Output the (x, y) coordinate of the center of the cell containing the given text.  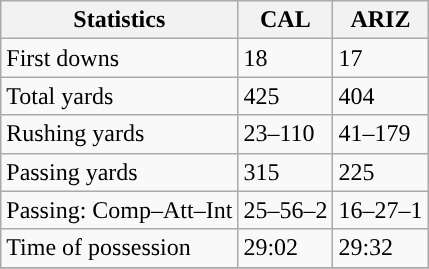
16–27–1 (380, 210)
Total yards (120, 96)
Passing yards (120, 172)
17 (380, 58)
ARIZ (380, 20)
23–110 (286, 134)
25–56–2 (286, 210)
315 (286, 172)
Statistics (120, 20)
425 (286, 96)
18 (286, 58)
Time of possession (120, 248)
Rushing yards (120, 134)
Passing: Comp–Att–Int (120, 210)
29:32 (380, 248)
225 (380, 172)
41–179 (380, 134)
First downs (120, 58)
404 (380, 96)
CAL (286, 20)
29:02 (286, 248)
